Locate the cell with the specified text and output its [X, Y] center coordinate. 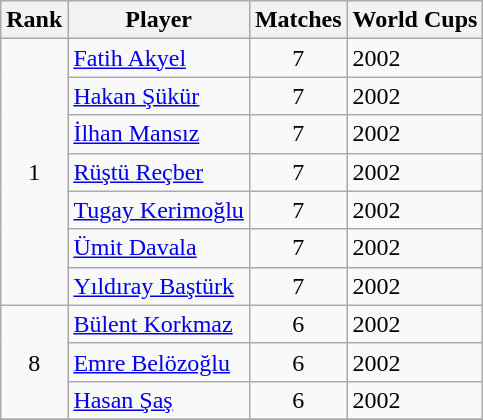
Yıldıray Baştürk [159, 286]
Hasan Şaş [159, 400]
Rüştü Reçber [159, 172]
Hakan Şükür [159, 96]
Rank [34, 20]
Tugay Kerimoğlu [159, 210]
Bülent Korkmaz [159, 324]
Matches [298, 20]
Player [159, 20]
İlhan Mansız [159, 134]
Emre Belözoğlu [159, 362]
Ümit Davala [159, 248]
8 [34, 362]
1 [34, 172]
World Cups [415, 20]
Fatih Akyel [159, 58]
